Scan for the cell matching the given text and deliver its (x, y) coordinate at center. 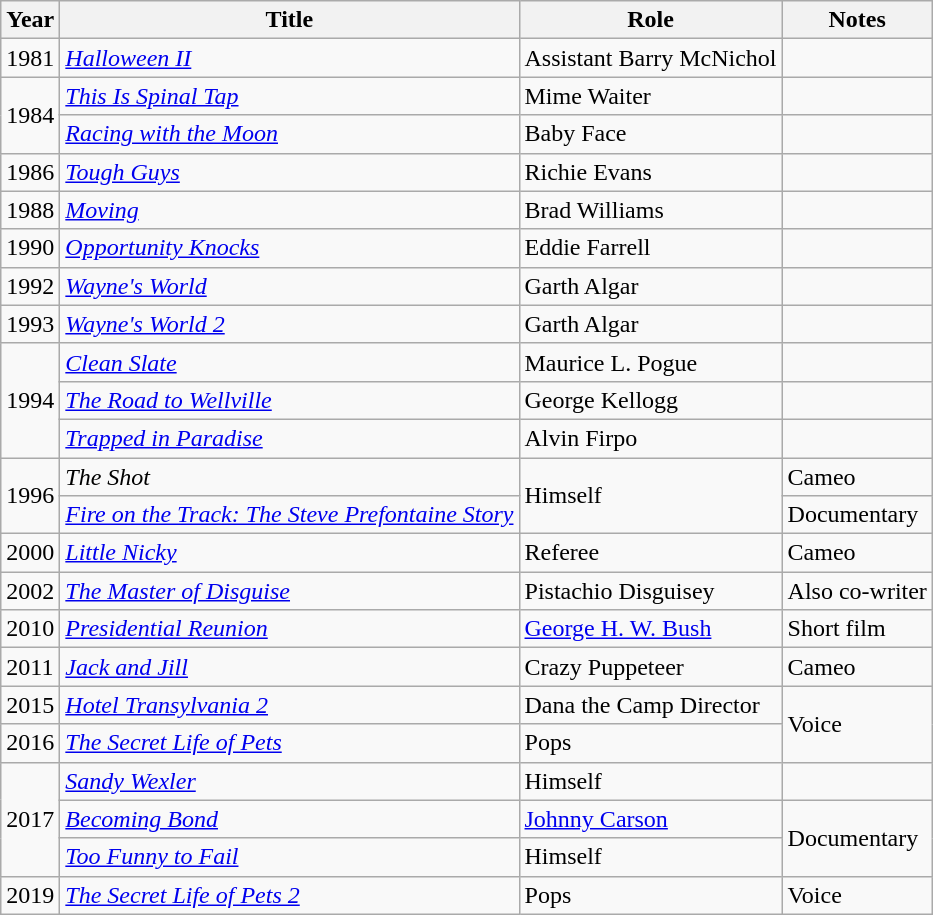
Racing with the Moon (290, 134)
The Road to Wellville (290, 400)
Tough Guys (290, 172)
The Secret Life of Pets (290, 743)
Opportunity Knocks (290, 248)
Brad Williams (650, 210)
Hotel Transylvania 2 (290, 705)
1988 (30, 210)
2010 (30, 629)
Trapped in Paradise (290, 438)
This Is Spinal Tap (290, 96)
1986 (30, 172)
Moving (290, 210)
Referee (650, 553)
Also co-writer (857, 591)
Year (30, 20)
Alvin Firpo (650, 438)
Role (650, 20)
1996 (30, 496)
Becoming Bond (290, 819)
1992 (30, 286)
2015 (30, 705)
Eddie Farrell (650, 248)
Maurice L. Pogue (650, 362)
Baby Face (650, 134)
Wayne's World 2 (290, 324)
Title (290, 20)
Too Funny to Fail (290, 857)
Fire on the Track: The Steve Prefontaine Story (290, 515)
Dana the Camp Director (650, 705)
Notes (857, 20)
Short film (857, 629)
2019 (30, 895)
George Kellogg (650, 400)
Little Nicky (290, 553)
2011 (30, 667)
Halloween II (290, 58)
2016 (30, 743)
1981 (30, 58)
1990 (30, 248)
2000 (30, 553)
Johnny Carson (650, 819)
George H. W. Bush (650, 629)
Clean Slate (290, 362)
Sandy Wexler (290, 781)
2002 (30, 591)
1984 (30, 115)
1994 (30, 400)
1993 (30, 324)
Crazy Puppeteer (650, 667)
The Shot (290, 477)
Pistachio Disguisey (650, 591)
Presidential Reunion (290, 629)
2017 (30, 819)
Jack and Jill (290, 667)
The Secret Life of Pets 2 (290, 895)
Mime Waiter (650, 96)
The Master of Disguise (290, 591)
Richie Evans (650, 172)
Assistant Barry McNichol (650, 58)
Wayne's World (290, 286)
